Extract the (X, Y) coordinate from the center of the cell holding the provided text.  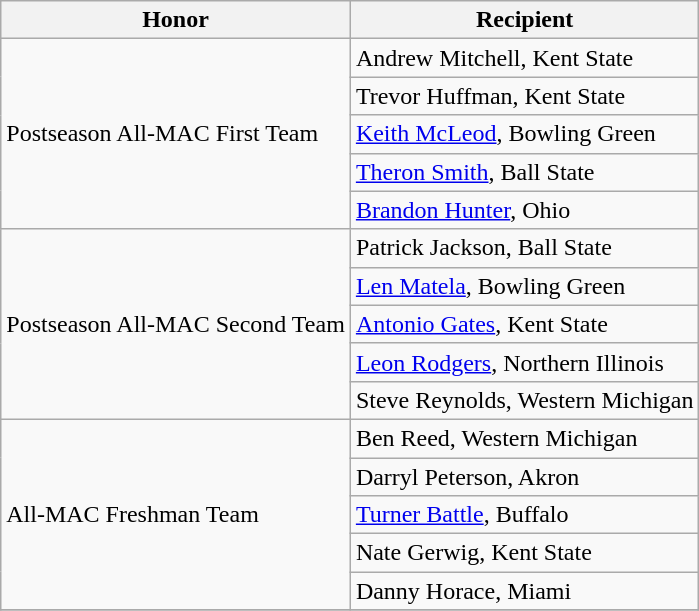
All-MAC Freshman Team (176, 514)
Danny Horace, Miami (524, 591)
Honor (176, 20)
Recipient (524, 20)
Turner Battle, Buffalo (524, 515)
Postseason All-MAC First Team (176, 134)
Antonio Gates, Kent State (524, 324)
Keith McLeod, Bowling Green (524, 134)
Leon Rodgers, Northern Illinois (524, 362)
Len Matela, Bowling Green (524, 286)
Steve Reynolds, Western Michigan (524, 400)
Darryl Peterson, Akron (524, 477)
Patrick Jackson, Ball State (524, 248)
Theron Smith, Ball State (524, 172)
Andrew Mitchell, Kent State (524, 58)
Trevor Huffman, Kent State (524, 96)
Nate Gerwig, Kent State (524, 553)
Ben Reed, Western Michigan (524, 438)
Brandon Hunter, Ohio (524, 210)
Postseason All-MAC Second Team (176, 324)
